Return the [x, y] coordinate for the center point of the cell that contains the specified text.  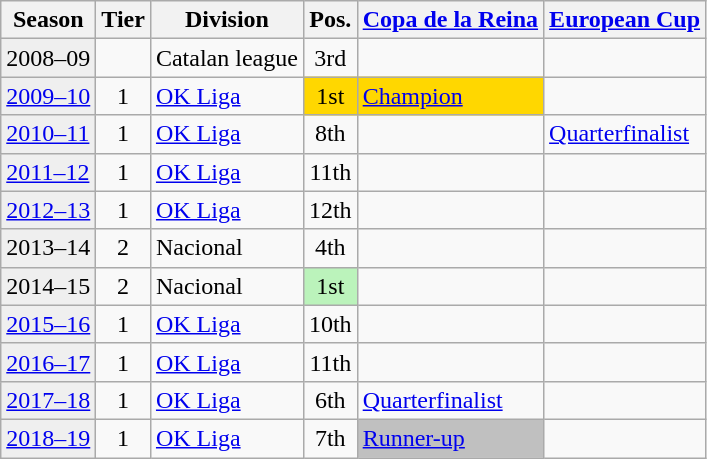
2012–13 [48, 210]
4th [330, 248]
3rd [330, 58]
2017–18 [48, 400]
Champion [450, 96]
7th [330, 438]
Division [226, 20]
10th [330, 324]
2010–11 [48, 134]
2014–15 [48, 286]
12th [330, 210]
Pos. [330, 20]
Season [48, 20]
Tier [124, 20]
2015–16 [48, 324]
2008–09 [48, 58]
6th [330, 400]
2013–14 [48, 248]
2009–10 [48, 96]
2016–17 [48, 362]
European Cup [625, 20]
2018–19 [48, 438]
Catalan league [226, 58]
2011–12 [48, 172]
Copa de la Reina [450, 20]
8th [330, 134]
Runner-up [450, 438]
